Scan for the cell matching the given text and deliver its [X, Y] coordinate at center. 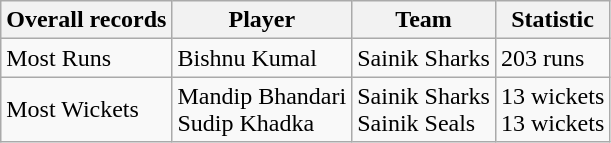
Team [424, 20]
203 runs [552, 58]
13 wickets13 wickets [552, 110]
Statistic [552, 20]
Sainik Sharks [424, 58]
Overall records [86, 20]
Most Wickets [86, 110]
Mandip BhandariSudip Khadka [262, 110]
Bishnu Kumal [262, 58]
Most Runs [86, 58]
Player [262, 20]
Sainik SharksSainik Seals [424, 110]
